Return the (x, y) coordinate for the center point of the cell that contains the specified text.  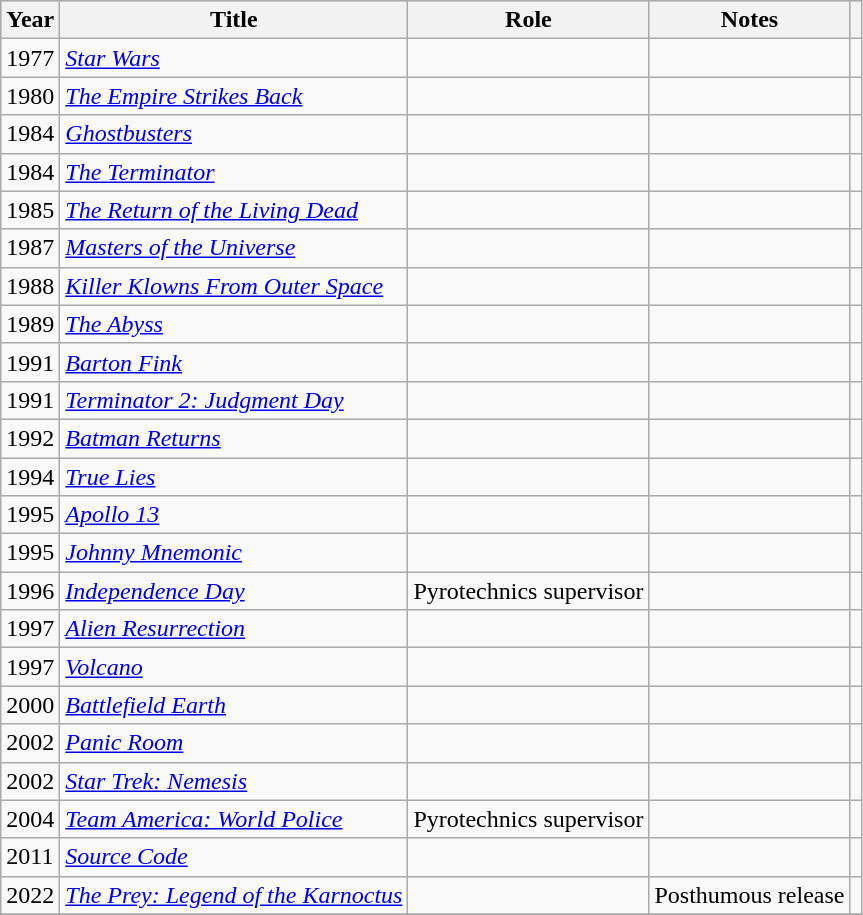
2011 (30, 857)
Apollo 13 (234, 515)
The Empire Strikes Back (234, 96)
Terminator 2: Judgment Day (234, 400)
1987 (30, 248)
Team America: World Police (234, 819)
The Terminator (234, 172)
1992 (30, 438)
1996 (30, 591)
2004 (30, 819)
Independence Day (234, 591)
The Prey: Legend of the Karnoctus (234, 895)
Title (234, 20)
1989 (30, 324)
The Return of the Living Dead (234, 210)
Year (30, 20)
Johnny Mnemonic (234, 553)
True Lies (234, 477)
Source Code (234, 857)
Barton Fink (234, 362)
Role (528, 20)
Batman Returns (234, 438)
Masters of the Universe (234, 248)
1988 (30, 286)
Panic Room (234, 743)
Posthumous release (750, 895)
Battlefield Earth (234, 705)
Star Wars (234, 58)
2000 (30, 705)
1977 (30, 58)
Notes (750, 20)
Killer Klowns From Outer Space (234, 286)
2022 (30, 895)
The Abyss (234, 324)
Star Trek: Nemesis (234, 781)
Volcano (234, 667)
1994 (30, 477)
1985 (30, 210)
1980 (30, 96)
Ghostbusters (234, 134)
Alien Resurrection (234, 629)
